From the cell containing the given text, extract its center point as [x, y] coordinate. 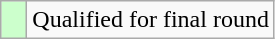
Qualified for final round [151, 20]
